Return the (X, Y) coordinate for the center point of the cell that contains the specified text.  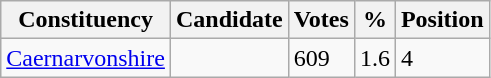
Candidate (229, 20)
% (374, 20)
Votes (321, 20)
Position (442, 20)
Constituency (86, 20)
1.6 (374, 58)
609 (321, 58)
4 (442, 58)
Caernarvonshire (86, 58)
